Determine the [X, Y] coordinate at the center of the cell enclosing the given text.  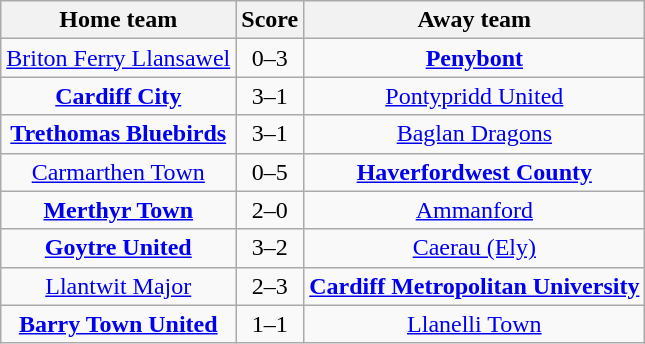
Cardiff City [118, 96]
1–1 [270, 324]
Briton Ferry Llansawel [118, 58]
Cardiff Metropolitan University [474, 286]
Carmarthen Town [118, 172]
Ammanford [474, 210]
Caerau (Ely) [474, 248]
Merthyr Town [118, 210]
0–5 [270, 172]
Away team [474, 20]
3–2 [270, 248]
Pontypridd United [474, 96]
Trethomas Bluebirds [118, 134]
Barry Town United [118, 324]
2–0 [270, 210]
Llantwit Major [118, 286]
Haverfordwest County [474, 172]
Home team [118, 20]
Llanelli Town [474, 324]
Goytre United [118, 248]
Penybont [474, 58]
Baglan Dragons [474, 134]
0–3 [270, 58]
Score [270, 20]
2–3 [270, 286]
